Extract the (X, Y) coordinate from the center of the cell holding the provided text.  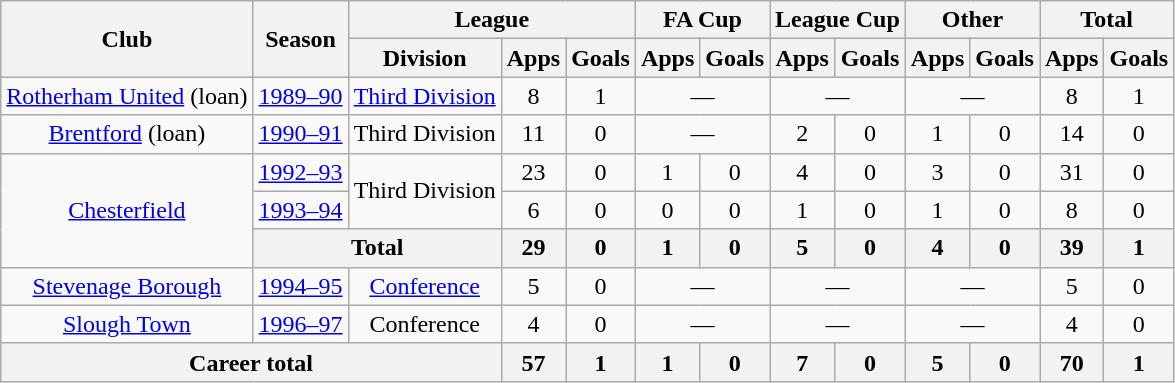
3 (937, 172)
1992–93 (300, 172)
14 (1072, 134)
31 (1072, 172)
1993–94 (300, 210)
6 (533, 210)
League (492, 20)
Season (300, 39)
1989–90 (300, 96)
Club (127, 39)
7 (802, 362)
Division (424, 58)
2 (802, 134)
League Cup (838, 20)
1994–95 (300, 286)
29 (533, 248)
Career total (251, 362)
11 (533, 134)
39 (1072, 248)
70 (1072, 362)
1996–97 (300, 324)
23 (533, 172)
Other (972, 20)
1990–91 (300, 134)
57 (533, 362)
Slough Town (127, 324)
Brentford (loan) (127, 134)
FA Cup (702, 20)
Stevenage Borough (127, 286)
Rotherham United (loan) (127, 96)
Chesterfield (127, 210)
